Locate the cell with the specified text and output its (x, y) center coordinate. 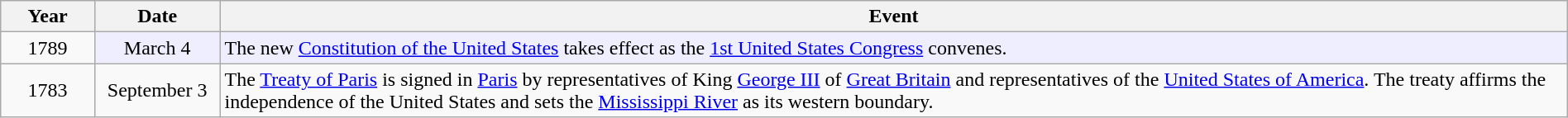
Event (893, 17)
1783 (48, 91)
Date (157, 17)
September 3 (157, 91)
Year (48, 17)
March 4 (157, 48)
1789 (48, 48)
The new Constitution of the United States takes effect as the 1st United States Congress convenes. (893, 48)
